For the text-containing cell, return its midpoint in (X, Y) coordinate format. 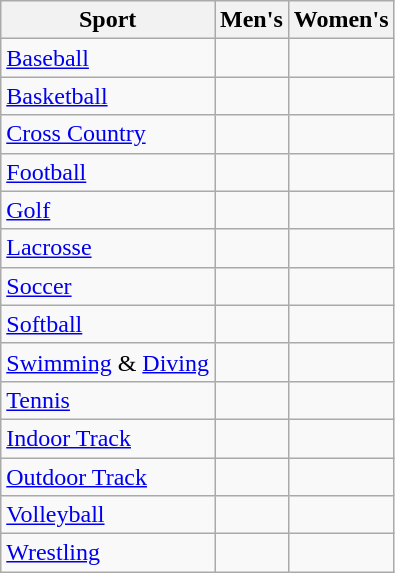
Soccer (108, 286)
Outdoor Track (108, 477)
Baseball (108, 58)
Tennis (108, 400)
Cross Country (108, 134)
Swimming & Diving (108, 362)
Sport (108, 20)
Indoor Track (108, 438)
Softball (108, 324)
Football (108, 172)
Volleyball (108, 515)
Women's (341, 20)
Wrestling (108, 553)
Lacrosse (108, 248)
Basketball (108, 96)
Men's (252, 20)
Golf (108, 210)
